For the text-containing cell, return its midpoint in (x, y) coordinate format. 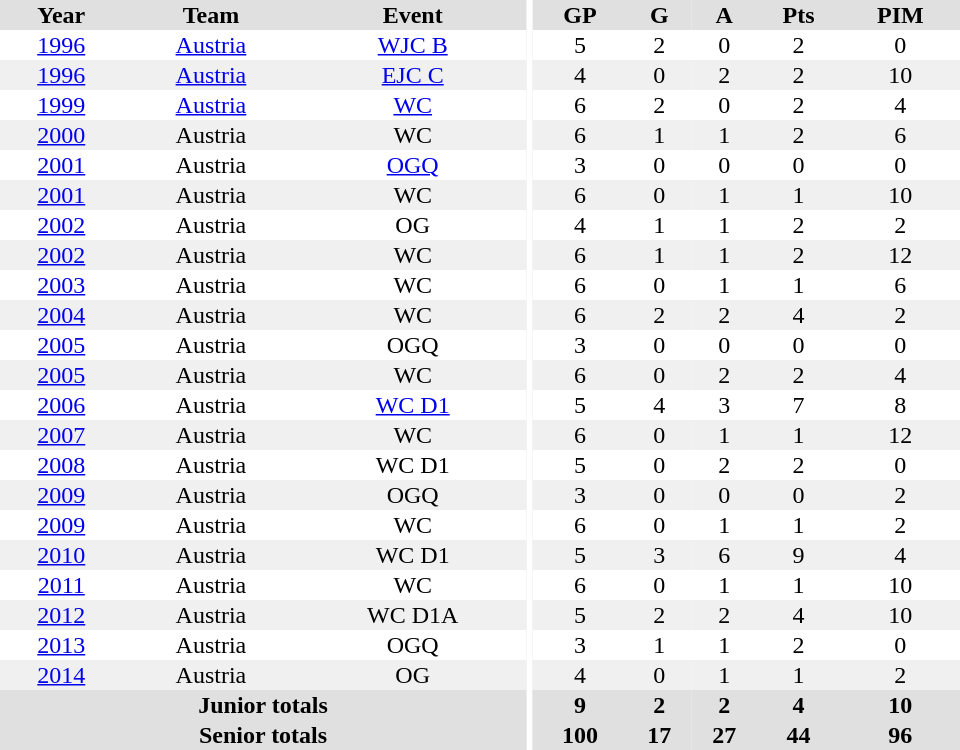
44 (799, 735)
Year (61, 15)
2000 (61, 135)
2003 (61, 285)
GP (580, 15)
2011 (61, 585)
100 (580, 735)
Event (412, 15)
2008 (61, 465)
17 (660, 735)
2006 (61, 405)
2004 (61, 315)
96 (900, 735)
A (724, 15)
G (660, 15)
Team (210, 15)
1999 (61, 105)
WC D1A (412, 615)
Pts (799, 15)
EJC C (412, 75)
WJC B (412, 45)
27 (724, 735)
PIM (900, 15)
2012 (61, 615)
7 (799, 405)
8 (900, 405)
2007 (61, 435)
2010 (61, 555)
Junior totals (263, 705)
2013 (61, 645)
2014 (61, 675)
Senior totals (263, 735)
